Return the [X, Y] coordinate for the center point of the cell that contains the specified text.  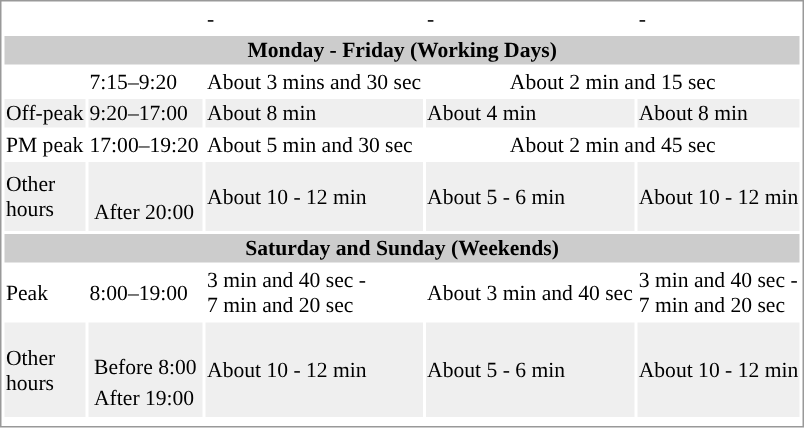
8:00–19:00 [146, 293]
Off-peak [44, 113]
After 19:00 [146, 398]
7:15–9:20 [146, 82]
About 3 mins and 30 sec [314, 82]
9:20–17:00 [146, 113]
Before 8:00 After 19:00 [146, 369]
Saturday and Sunday (Weekends) [402, 248]
About 3 min and 40 sec [530, 293]
About 2 min and 45 sec [613, 144]
About 2 min and 15 sec [613, 82]
About 4 min [530, 113]
17:00–19:20 [146, 144]
About 5 min and 30 sec [314, 144]
Peak [44, 293]
PM peak [44, 144]
Before 8:00 [146, 366]
Monday - Friday (Working Days) [402, 50]
